Capture the cell that displays the provided text and extract its (x, y) central coordinate. 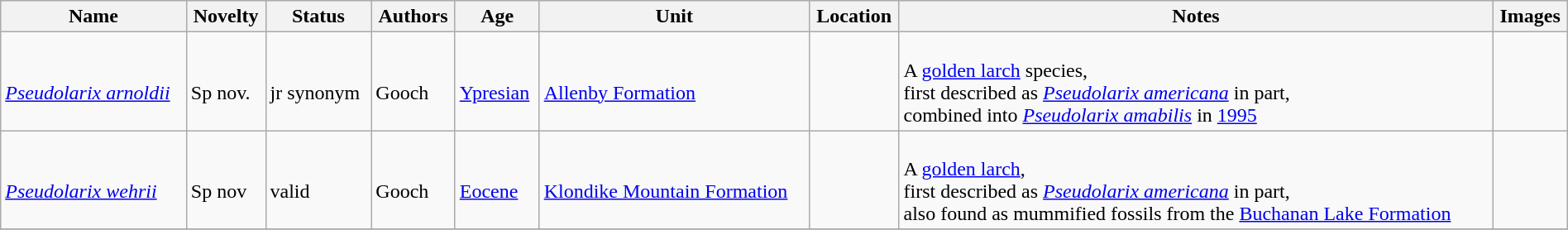
valid (318, 180)
Name (94, 17)
Unit (674, 17)
Authors (414, 17)
Age (497, 17)
Pseudolarix wehrii (94, 180)
Eocene (497, 180)
Novelty (226, 17)
Allenby Formation (674, 81)
A golden larch, first described as Pseudolarix americana in part, also found as mummified fossils from the Buchanan Lake Formation (1196, 180)
Images (1530, 17)
Pseudolarix arnoldii (94, 81)
jr synonym (318, 81)
Sp nov (226, 180)
Status (318, 17)
Sp nov. (226, 81)
Klondike Mountain Formation (674, 180)
Notes (1196, 17)
Ypresian (497, 81)
Location (853, 17)
A golden larch species, first described as Pseudolarix americana in part, combined into Pseudolarix amabilis in 1995 (1196, 81)
